Find where the given text appears and provide that cell's center as [x, y] coordinate. 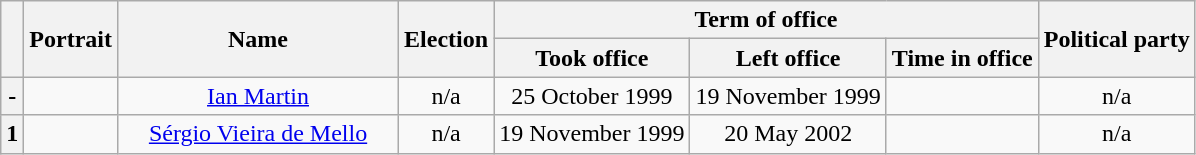
1 [12, 134]
Took office [592, 58]
- [12, 96]
Ian Martin [258, 96]
Term of office [766, 20]
Name [258, 39]
20 May 2002 [788, 134]
Political party [1116, 39]
Sérgio Vieira de Mello [258, 134]
25 October 1999 [592, 96]
Time in office [962, 58]
Left office [788, 58]
Election [446, 39]
Portrait [71, 39]
